Detect which cell encompasses the target text, then output its (x, y) center coordinate. 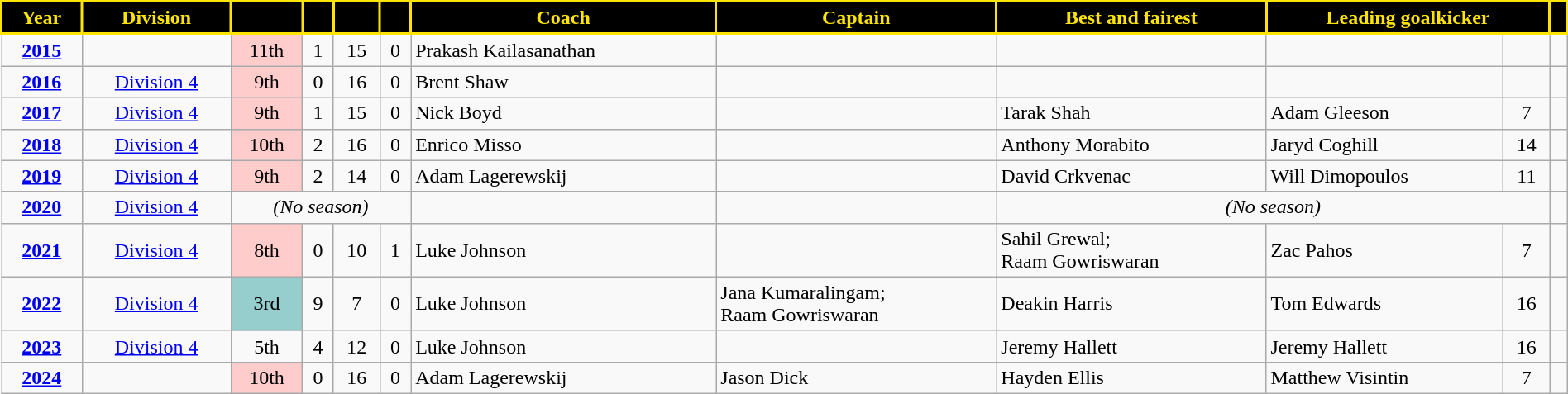
Captain (857, 18)
Brent Shaw (564, 82)
Will Dimopoulos (1384, 176)
2022 (42, 304)
David Crkvenac (1131, 176)
Best and fairest (1131, 18)
Year (42, 18)
2017 (42, 113)
Matthew Visintin (1384, 377)
Anthony Morabito (1131, 145)
Division (156, 18)
2016 (42, 82)
Zac Pahos (1384, 249)
Jason Dick (857, 377)
Tom Edwards (1384, 304)
Sahil Grewal;Raam Gowriswaran (1131, 249)
2023 (42, 346)
10 (357, 249)
Tarak Shah (1131, 113)
2020 (42, 207)
Jana Kumaralingam;Raam Gowriswaran (857, 304)
Enrico Misso (564, 145)
Adam Gleeson (1384, 113)
3rd (266, 304)
Leading goalkicker (1408, 18)
2024 (42, 377)
11 (1527, 176)
Deakin Harris (1131, 304)
Coach (564, 18)
Prakash Kailasanathan (564, 50)
Jaryd Coghill (1384, 145)
2019 (42, 176)
9 (318, 304)
Hayden Ellis (1131, 377)
2021 (42, 249)
Nick Boyd (564, 113)
8th (266, 249)
4 (318, 346)
2018 (42, 145)
11th (266, 50)
2015 (42, 50)
12 (357, 346)
5th (266, 346)
